Locate the cell with the specified text and output its [x, y] center coordinate. 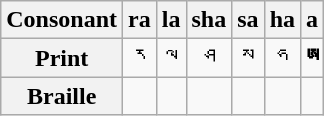
ra [140, 20]
ཧ [282, 58]
ལ [171, 58]
Print [62, 58]
sa [248, 20]
a [312, 20]
ཨ [312, 58]
ha [282, 20]
la [171, 20]
Consonant [62, 20]
sha [209, 20]
Braille [62, 96]
ར [140, 58]
ས [248, 58]
ཤ [209, 58]
